Return the [X, Y] coordinate for the center point of the cell that contains the specified text.  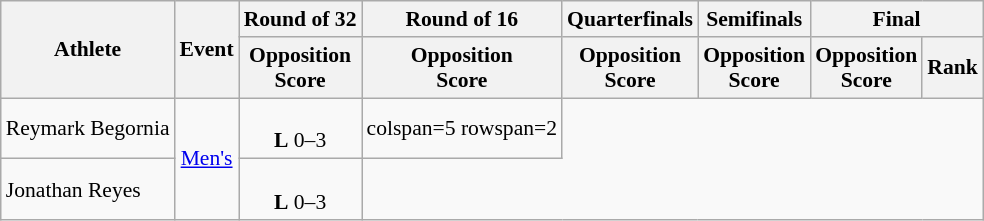
Rank [952, 68]
Quarterfinals [630, 19]
Reymark Begornia [88, 128]
Athlete [88, 50]
Final [896, 19]
Jonathan Reyes [88, 190]
colspan=5 rowspan=2 [462, 128]
Round of 16 [462, 19]
Semifinals [754, 19]
Men's [207, 159]
Event [207, 50]
Round of 32 [300, 19]
